From the cell containing the given text, extract its center point as (X, Y) coordinate. 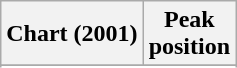
Peakposition (189, 34)
Chart (2001) (72, 34)
